Return the (X, Y) coordinate for the center point of the cell that contains the specified text.  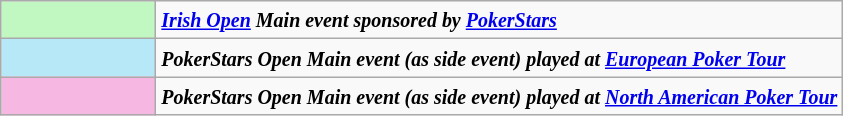
PokerStars Open Main event (as side event) played at North American Poker Tour (500, 96)
Irish Open Main event sponsored by PokerStars (500, 20)
PokerStars Open Main event (as side event) played at European Poker Tour (500, 58)
